Scan for the cell matching the given text and deliver its (X, Y) coordinate at center. 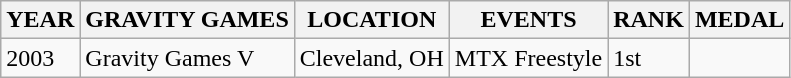
2003 (40, 58)
Cleveland, OH (372, 58)
1st (649, 58)
MTX Freestyle (528, 58)
RANK (649, 20)
Gravity Games V (187, 58)
GRAVITY GAMES (187, 20)
YEAR (40, 20)
LOCATION (372, 20)
EVENTS (528, 20)
MEDAL (739, 20)
